Search for the cell housing the specified text and yield its (X, Y) center coordinate. 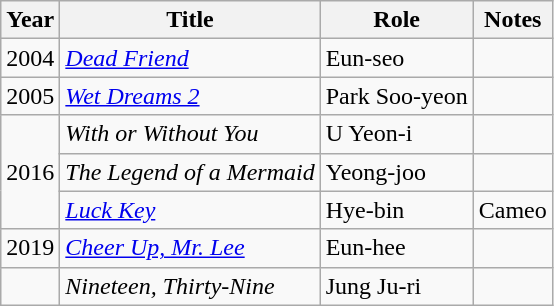
The Legend of a Mermaid (190, 172)
Park Soo-yeon (396, 96)
2019 (30, 248)
2016 (30, 172)
Year (30, 20)
Jung Ju-ri (396, 286)
Eun-seo (396, 58)
Role (396, 20)
Dead Friend (190, 58)
With or Without You (190, 134)
Hye-bin (396, 210)
U Yeon-i (396, 134)
2004 (30, 58)
2005 (30, 96)
Cheer Up, Mr. Lee (190, 248)
Eun-hee (396, 248)
Title (190, 20)
Luck Key (190, 210)
Wet Dreams 2 (190, 96)
Cameo (512, 210)
Yeong-joo (396, 172)
Nineteen, Thirty-Nine (190, 286)
Notes (512, 20)
